Determine the (X, Y) coordinate at the center of the cell enclosing the given text.  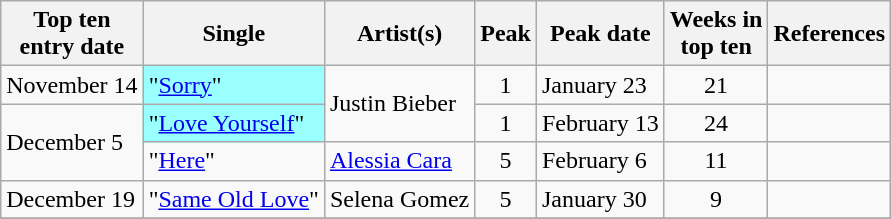
Peak (506, 34)
December 5 (72, 142)
"Sorry" (234, 85)
11 (716, 161)
"Same Old Love" (234, 199)
Peak date (600, 34)
"Love Yourself" (234, 123)
Justin Bieber (399, 104)
Artist(s) (399, 34)
Alessia Cara (399, 161)
November 14 (72, 85)
Single (234, 34)
December 19 (72, 199)
January 30 (600, 199)
Top tenentry date (72, 34)
February 6 (600, 161)
References (830, 34)
Selena Gomez (399, 199)
Weeks intop ten (716, 34)
24 (716, 123)
9 (716, 199)
January 23 (600, 85)
February 13 (600, 123)
21 (716, 85)
"Here" (234, 161)
